Scan for the cell matching the given text and deliver its (X, Y) coordinate at center. 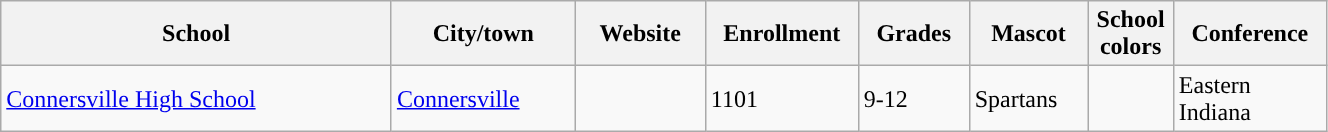
Mascot (1028, 34)
Connersville (483, 98)
School colors (1130, 34)
1101 (782, 98)
City/town (483, 34)
9-12 (914, 98)
School (196, 34)
Connersville High School (196, 98)
Spartans (1028, 98)
Website (640, 34)
Eastern Indiana (1250, 98)
Conference (1250, 34)
Grades (914, 34)
Enrollment (782, 34)
